Find where the given text appears and provide that cell's center as (x, y) coordinate. 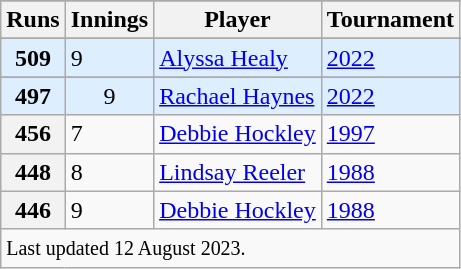
8 (109, 172)
Alyssa Healy (238, 58)
Tournament (390, 20)
Last updated 12 August 2023. (230, 248)
509 (33, 58)
7 (109, 134)
1997 (390, 134)
446 (33, 210)
456 (33, 134)
Runs (33, 20)
Lindsay Reeler (238, 172)
448 (33, 172)
Innings (109, 20)
Rachael Haynes (238, 96)
497 (33, 96)
Player (238, 20)
